Search for the cell housing the specified text and yield its (X, Y) center coordinate. 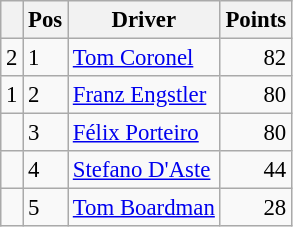
Félix Porteiro (144, 133)
44 (256, 170)
Pos (46, 20)
28 (256, 208)
4 (46, 170)
5 (46, 208)
3 (46, 133)
Driver (144, 20)
Tom Coronel (144, 58)
Franz Engstler (144, 95)
Points (256, 20)
82 (256, 58)
Stefano D'Aste (144, 170)
Tom Boardman (144, 208)
